From the cell containing the given text, extract its center point as [x, y] coordinate. 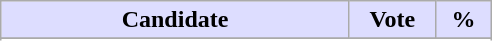
Vote [392, 20]
% [463, 20]
Candidate [176, 20]
